Return [X, Y] of the center of cell containing provided text 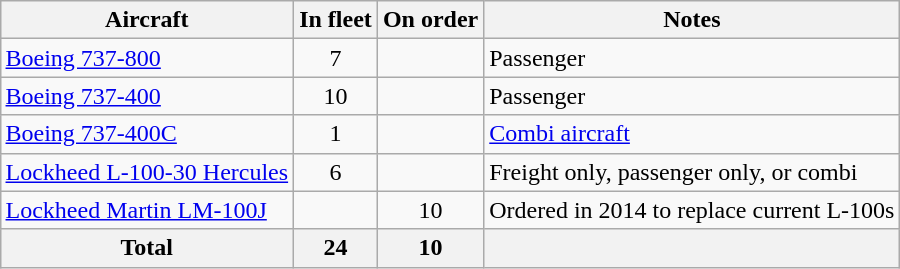
Combi aircraft [692, 134]
Boeing 737-400 [147, 96]
In fleet [336, 20]
1 [336, 134]
Ordered in 2014 to replace current L-100s [692, 210]
Aircraft [147, 20]
24 [336, 248]
Boeing 737-400C [147, 134]
7 [336, 58]
6 [336, 172]
Lockheed L-100-30 Hercules [147, 172]
Lockheed Martin LM-100J [147, 210]
Total [147, 248]
Freight only, passenger only, or combi [692, 172]
On order [430, 20]
Boeing 737-800 [147, 58]
Notes [692, 20]
